For the text-containing cell, return its midpoint in (x, y) coordinate format. 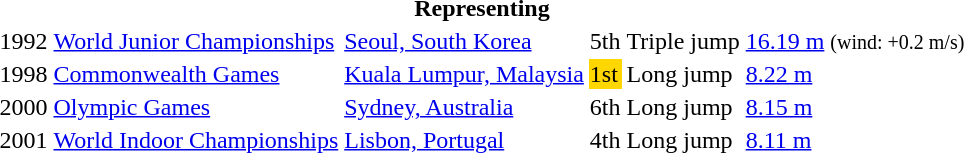
Olympic Games (196, 107)
Triple jump (683, 41)
1st (605, 74)
Commonwealth Games (196, 74)
6th (605, 107)
5th (605, 41)
World Junior Championships (196, 41)
Seoul, South Korea (464, 41)
Kuala Lumpur, Malaysia (464, 74)
Sydney, Australia (464, 107)
